Pinpoint the cell where the given text exists, returning its (X, Y) midpoint coordinate. 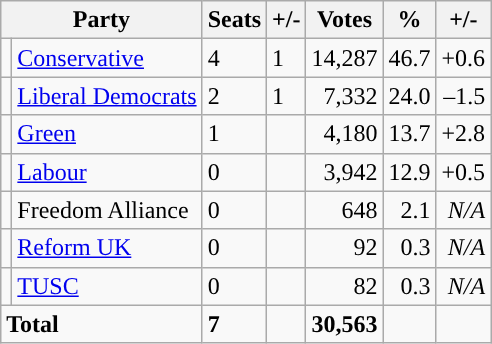
82 (344, 286)
Party (102, 20)
648 (344, 210)
30,563 (344, 324)
4,180 (344, 134)
24.0 (410, 96)
Reform UK (107, 248)
Votes (344, 20)
+0.5 (464, 172)
% (410, 20)
Green (107, 134)
+0.6 (464, 58)
Seats (234, 20)
7 (234, 324)
14,287 (344, 58)
–1.5 (464, 96)
Total (102, 324)
92 (344, 248)
4 (234, 58)
46.7 (410, 58)
2.1 (410, 210)
TUSC (107, 286)
7,332 (344, 96)
13.7 (410, 134)
3,942 (344, 172)
+2.8 (464, 134)
2 (234, 96)
Liberal Democrats (107, 96)
Labour (107, 172)
Freedom Alliance (107, 210)
12.9 (410, 172)
Conservative (107, 58)
